For the text-containing cell, return its midpoint in (x, y) coordinate format. 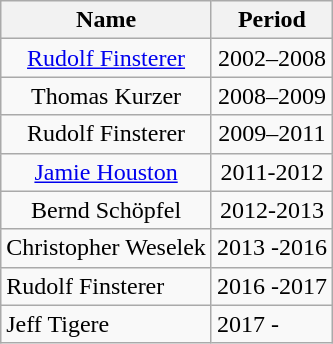
Jeff Tigere (106, 324)
2017 - (272, 324)
2008–2009 (272, 96)
2002–2008 (272, 58)
2011-2012 (272, 172)
Jamie Houston (106, 172)
Thomas Kurzer (106, 96)
2009–2011 (272, 134)
Christopher Weselek (106, 248)
Bernd Schöpfel (106, 210)
2012-2013 (272, 210)
2016 -2017 (272, 286)
2013 -2016 (272, 248)
Name (106, 20)
Period (272, 20)
